Provide the (x, y) coordinate of the cell's center where the given text is located.  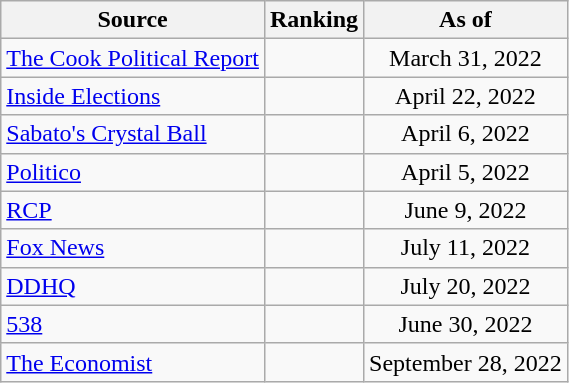
June 9, 2022 (466, 210)
As of (466, 20)
The Cook Political Report (133, 58)
RCP (133, 210)
July 20, 2022 (466, 286)
Ranking (314, 20)
The Economist (133, 362)
Source (133, 20)
Sabato's Crystal Ball (133, 134)
July 11, 2022 (466, 248)
September 28, 2022 (466, 362)
Inside Elections (133, 96)
April 6, 2022 (466, 134)
March 31, 2022 (466, 58)
April 22, 2022 (466, 96)
Fox News (133, 248)
538 (133, 324)
April 5, 2022 (466, 172)
DDHQ (133, 286)
Politico (133, 172)
June 30, 2022 (466, 324)
